Scan for the cell matching the given text and deliver its [X, Y] coordinate at center. 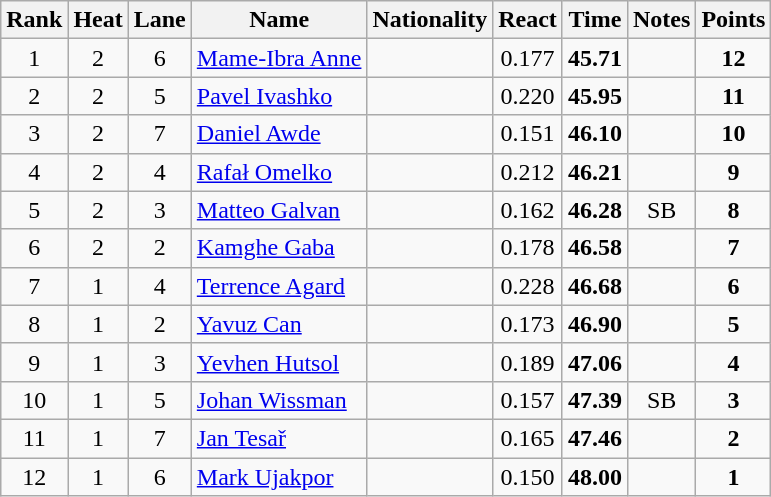
47.06 [594, 362]
0.212 [528, 172]
Terrence Agard [279, 286]
Lane [160, 20]
0.177 [528, 58]
Yevhen Hutsol [279, 362]
0.157 [528, 400]
0.151 [528, 134]
0.162 [528, 210]
48.00 [594, 477]
Time [594, 20]
Rank [34, 20]
0.189 [528, 362]
Pavel Ivashko [279, 96]
47.46 [594, 438]
Matteo Galvan [279, 210]
Points [734, 20]
Jan Tesař [279, 438]
46.10 [594, 134]
Daniel Awde [279, 134]
0.150 [528, 477]
0.178 [528, 248]
Johan Wissman [279, 400]
Rafał Omelko [279, 172]
46.68 [594, 286]
46.58 [594, 248]
0.165 [528, 438]
0.173 [528, 324]
45.71 [594, 58]
46.28 [594, 210]
47.39 [594, 400]
Mark Ujakpor [279, 477]
Name [279, 20]
0.220 [528, 96]
Heat [98, 20]
Mame-Ibra Anne [279, 58]
45.95 [594, 96]
Nationality [430, 20]
Kamghe Gaba [279, 248]
0.228 [528, 286]
46.21 [594, 172]
46.90 [594, 324]
Yavuz Can [279, 324]
React [528, 20]
Notes [661, 20]
